Capture the cell that displays the provided text and extract its [X, Y] central coordinate. 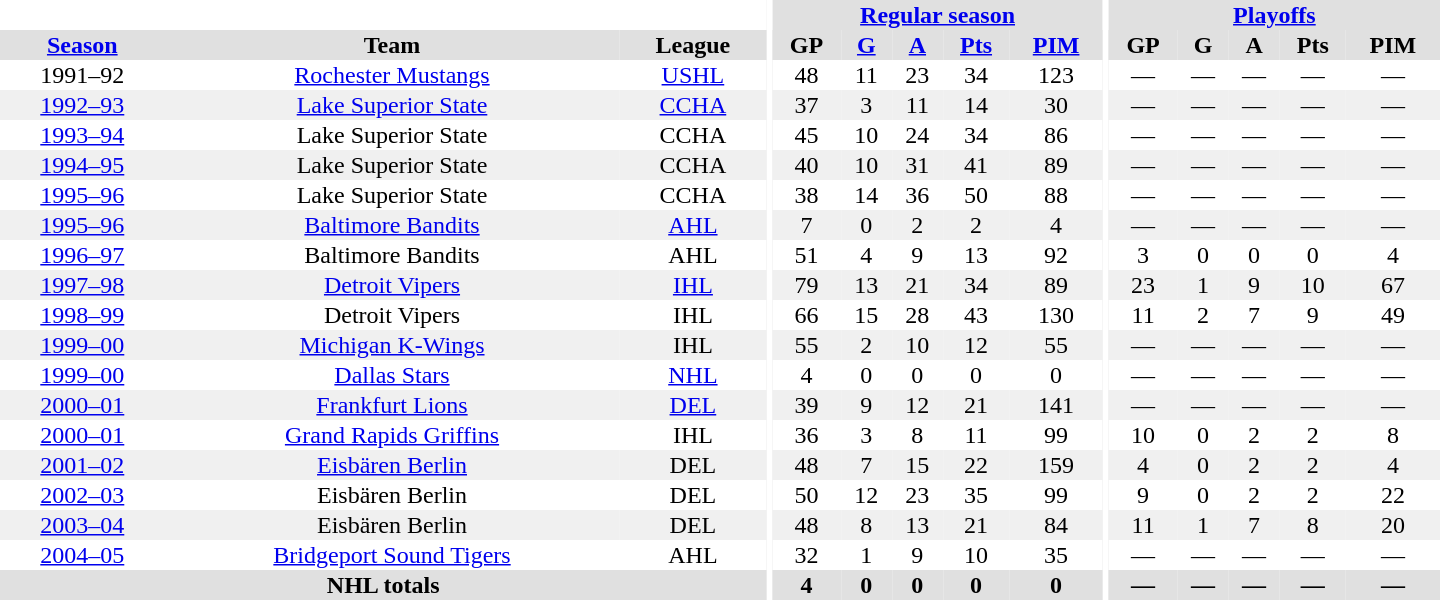
1992–93 [82, 105]
NHL totals [383, 585]
123 [1056, 75]
84 [1056, 525]
39 [806, 405]
43 [976, 315]
130 [1056, 315]
79 [806, 285]
Michigan K-Wings [392, 345]
Frankfurt Lions [392, 405]
1996–97 [82, 255]
67 [1393, 285]
Dallas Stars [392, 375]
49 [1393, 315]
88 [1056, 195]
2003–04 [82, 525]
2001–02 [82, 465]
32 [806, 555]
66 [806, 315]
159 [1056, 465]
41 [976, 165]
NHL [692, 375]
30 [1056, 105]
92 [1056, 255]
Team [392, 45]
2004–05 [82, 555]
1997–98 [82, 285]
2002–03 [82, 495]
USHL [692, 75]
1994–95 [82, 165]
Season [82, 45]
20 [1393, 525]
Bridgeport Sound Tigers [392, 555]
Grand Rapids Griffins [392, 435]
Rochester Mustangs [392, 75]
League [692, 45]
31 [918, 165]
1991–92 [82, 75]
51 [806, 255]
141 [1056, 405]
24 [918, 135]
1998–99 [82, 315]
86 [1056, 135]
45 [806, 135]
40 [806, 165]
Regular season [938, 15]
37 [806, 105]
Playoffs [1274, 15]
28 [918, 315]
38 [806, 195]
1993–94 [82, 135]
